Pinpoint the cell where the given text exists, returning its (x, y) midpoint coordinate. 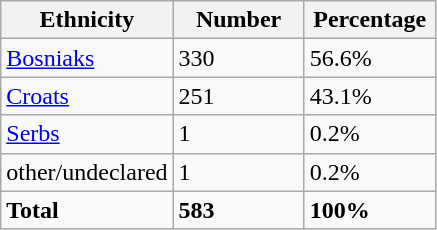
56.6% (370, 58)
Percentage (370, 20)
583 (238, 210)
100% (370, 210)
330 (238, 58)
Ethnicity (87, 20)
Bosniaks (87, 58)
Croats (87, 96)
43.1% (370, 96)
other/undeclared (87, 172)
Total (87, 210)
251 (238, 96)
Number (238, 20)
Serbs (87, 134)
